Return [x, y] of the center of cell containing provided text 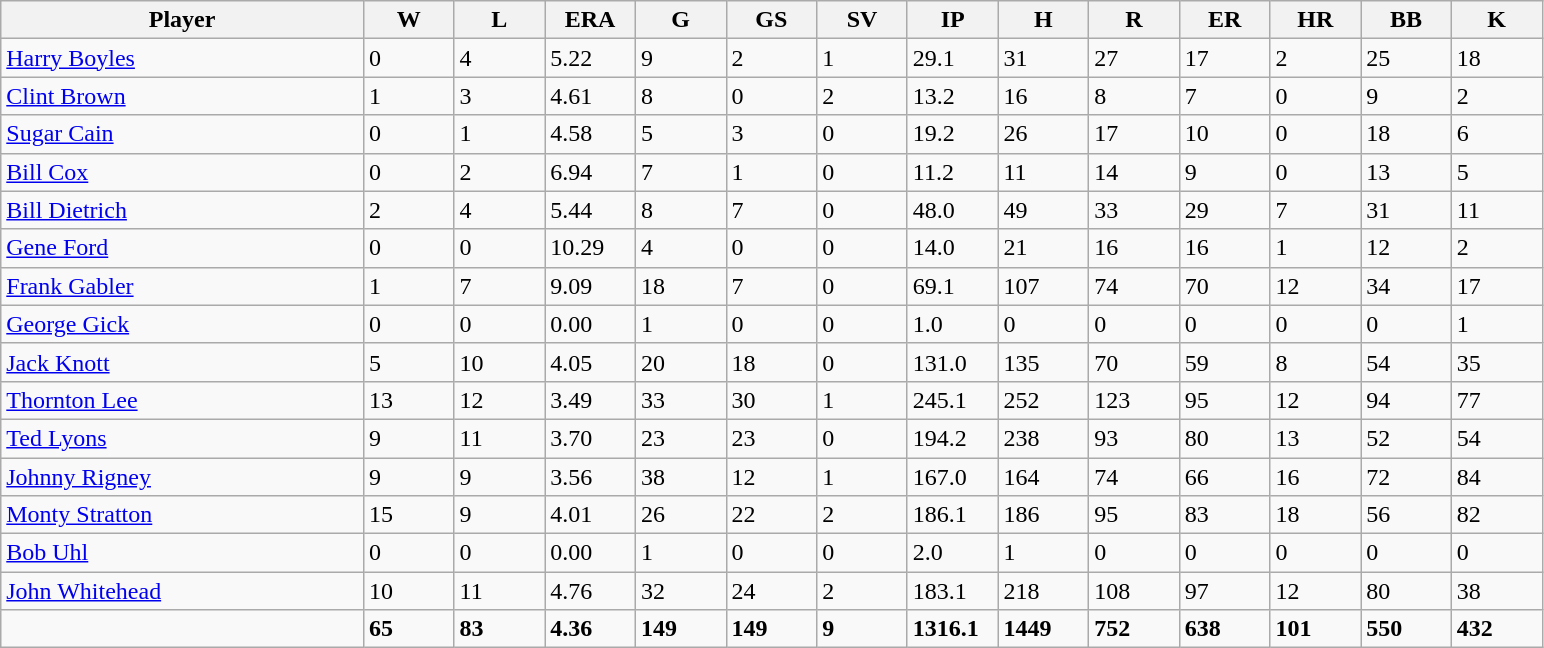
ERA [590, 20]
183.1 [952, 591]
77 [1496, 400]
2.0 [952, 553]
6 [1496, 134]
245.1 [952, 400]
131.0 [952, 362]
69.1 [952, 286]
49 [1044, 210]
H [1044, 20]
218 [1044, 591]
186 [1044, 515]
32 [680, 591]
97 [1224, 591]
752 [1134, 629]
4.36 [590, 629]
11.2 [952, 172]
G [680, 20]
27 [1134, 58]
123 [1134, 400]
21 [1044, 248]
84 [1496, 477]
4.76 [590, 591]
48.0 [952, 210]
101 [1316, 629]
135 [1044, 362]
82 [1496, 515]
252 [1044, 400]
Johnny Rigney [182, 477]
167.0 [952, 477]
52 [1406, 438]
30 [772, 400]
BB [1406, 20]
Thornton Lee [182, 400]
65 [408, 629]
186.1 [952, 515]
Monty Stratton [182, 515]
9.09 [590, 286]
GS [772, 20]
10.29 [590, 248]
George Gick [182, 324]
John Whitehead [182, 591]
14 [1134, 172]
Harry Boyles [182, 58]
14.0 [952, 248]
29 [1224, 210]
194.2 [952, 438]
SV [862, 20]
Player [182, 20]
Jack Knott [182, 362]
72 [1406, 477]
Bill Dietrich [182, 210]
3.70 [590, 438]
Bob Uhl [182, 553]
Clint Brown [182, 96]
638 [1224, 629]
550 [1406, 629]
4.01 [590, 515]
Frank Gabler [182, 286]
25 [1406, 58]
94 [1406, 400]
4.05 [590, 362]
3.49 [590, 400]
22 [772, 515]
1.0 [952, 324]
HR [1316, 20]
93 [1134, 438]
107 [1044, 286]
20 [680, 362]
34 [1406, 286]
Bill Cox [182, 172]
108 [1134, 591]
W [408, 20]
4.61 [590, 96]
66 [1224, 477]
19.2 [952, 134]
R [1134, 20]
15 [408, 515]
29.1 [952, 58]
L [500, 20]
K [1496, 20]
Sugar Cain [182, 134]
Gene Ford [182, 248]
35 [1496, 362]
IP [952, 20]
432 [1496, 629]
ER [1224, 20]
238 [1044, 438]
164 [1044, 477]
5.22 [590, 58]
4.58 [590, 134]
56 [1406, 515]
6.94 [590, 172]
Ted Lyons [182, 438]
59 [1224, 362]
5.44 [590, 210]
13.2 [952, 96]
3.56 [590, 477]
24 [772, 591]
1316.1 [952, 629]
1449 [1044, 629]
